Capture the cell that displays the provided text and extract its [x, y] central coordinate. 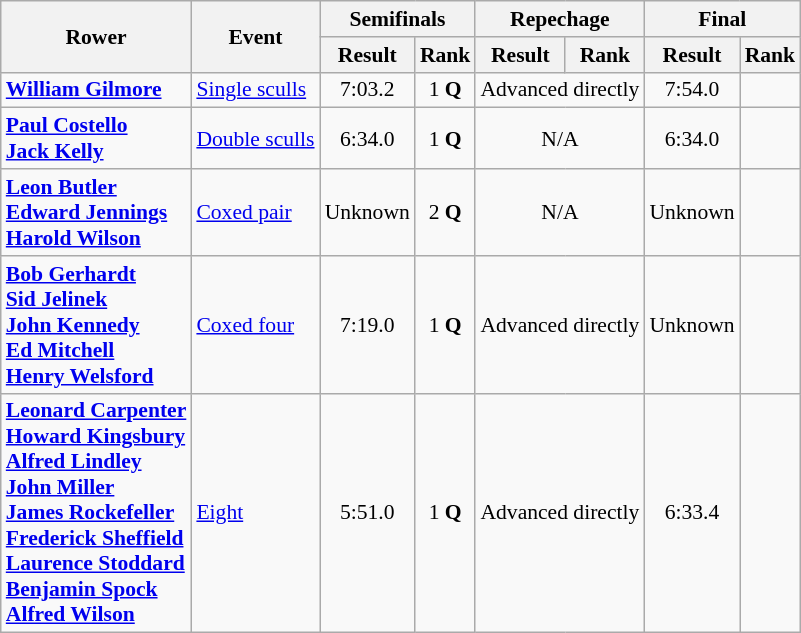
Double sculls [255, 138]
Coxed pair [255, 212]
7:03.2 [368, 90]
Eight [255, 513]
Bob Gerhardt Sid Jelinek John Kennedy Ed Mitchell Henry Welsford [96, 325]
7:19.0 [368, 325]
Repechage [560, 19]
Paul Costello Jack Kelly [96, 138]
Final [722, 19]
Single sculls [255, 90]
Event [255, 36]
5:51.0 [368, 513]
7:54.0 [692, 90]
William Gilmore [96, 90]
Coxed four [255, 325]
Rower [96, 36]
Semifinals [398, 19]
2 Q [446, 212]
Leon Butler Edward Jennings Harold Wilson [96, 212]
Leonard Carpenter Howard Kingsbury Alfred Lindley John Miller James Rockefeller Frederick Sheffield Laurence Stoddard Benjamin Spock Alfred Wilson [96, 513]
6:33.4 [692, 513]
